Determine the [x, y] coordinate at the center of the cell enclosing the given text.  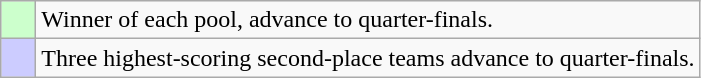
Winner of each pool, advance to quarter-finals. [368, 20]
Three highest-scoring second-place teams advance to quarter-finals. [368, 58]
